Locate the cell with the specified text and output its [x, y] center coordinate. 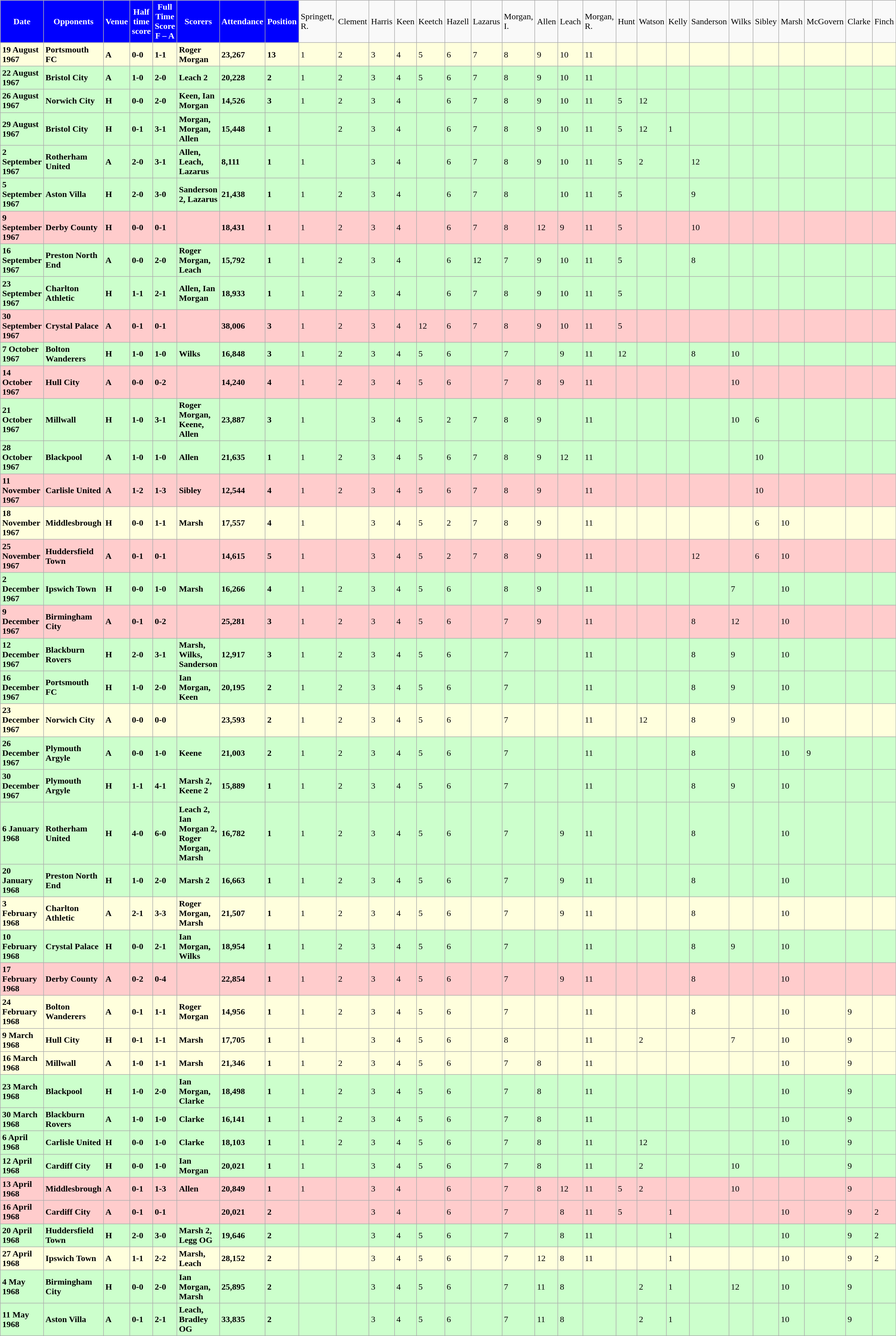
Roger Morgan, Marsh [198, 913]
16 March 1968 [22, 1063]
25,281 [242, 622]
Attendance [242, 21]
4-0 [141, 833]
4-1 [165, 786]
10 February 1968 [22, 946]
Marsh 2, Keene 2 [198, 786]
4 May 1968 [22, 1286]
21,346 [242, 1063]
Leach, Bradley OG [198, 1319]
18,498 [242, 1091]
14,956 [242, 1012]
18,431 [242, 227]
30 December 1967 [22, 786]
Venue [117, 21]
18,954 [242, 946]
Harris [382, 21]
Lazarus [487, 21]
17 February 1968 [22, 979]
0-4 [165, 979]
21 October 1967 [22, 420]
21,003 [242, 753]
3 February 1968 [22, 913]
6-0 [165, 833]
Clement [352, 21]
Allen, Ian Morgan [198, 293]
McGovern [825, 21]
19,646 [242, 1235]
1-2 [141, 490]
Ian Morgan, Keen [198, 687]
Keen [406, 21]
Ian Morgan, Marsh [198, 1286]
Ian Morgan [198, 1165]
12 December 1967 [22, 654]
Roger Morgan, Keene, Allen [198, 420]
16 April 1968 [22, 1212]
14,526 [242, 101]
23 December 1967 [22, 720]
9 December 1967 [22, 622]
38,006 [242, 326]
12 April 1968 [22, 1165]
Keen, Ian Morgan [198, 101]
15,792 [242, 260]
Keene [198, 753]
30 March 1968 [22, 1119]
20 April 1968 [22, 1235]
14,615 [242, 556]
20,228 [242, 78]
26 August 1967 [22, 101]
16,782 [242, 833]
9 March 1968 [22, 1040]
19 August 1967 [22, 54]
20 January 1968 [22, 880]
2 December 1967 [22, 589]
Morgan, R. [599, 21]
Roger Morgan, Leach [198, 260]
33,835 [242, 1319]
21,507 [242, 913]
Leach 2 [198, 78]
12,917 [242, 654]
25 November 1967 [22, 556]
17,705 [242, 1040]
28 October 1967 [22, 457]
Marsh, Leach [198, 1258]
Finch [884, 21]
12,544 [242, 490]
27 April 1968 [22, 1258]
2-2 [165, 1258]
26 December 1967 [22, 753]
22 August 1967 [22, 78]
Full Time ScoreF – A [165, 21]
Ian Morgan, Clarke [198, 1091]
11 November 1967 [22, 490]
13 April 1968 [22, 1189]
16 September 1967 [22, 260]
18,933 [242, 293]
5 September 1967 [22, 194]
18 November 1967 [22, 523]
Marsh 2 [198, 880]
Watson [652, 21]
9 September 1967 [22, 227]
Keetch [431, 21]
20,195 [242, 687]
14 October 1967 [22, 382]
6 April 1968 [22, 1143]
Sanderson [709, 21]
Position [282, 21]
13 [282, 54]
21,438 [242, 194]
Marsh 2, Legg OG [198, 1235]
17,557 [242, 523]
23 March 1968 [22, 1091]
11 May 1968 [22, 1319]
28,152 [242, 1258]
16,141 [242, 1119]
Springett, R. [317, 21]
Sanderson 2, Lazarus [198, 194]
16,266 [242, 589]
Hazell [458, 21]
Date [22, 21]
2 September 1967 [22, 162]
Leach [570, 21]
Ian Morgan, Wilks [198, 946]
Opponents [73, 21]
Half time score [141, 21]
23 September 1967 [22, 293]
30 September 1967 [22, 326]
23,593 [242, 720]
Morgan, I. [519, 21]
29 August 1967 [22, 129]
7 October 1967 [22, 354]
16 December 1967 [22, 687]
15,889 [242, 786]
14,240 [242, 382]
18,103 [242, 1143]
25,895 [242, 1286]
Hunt [626, 21]
23,267 [242, 54]
Marsh, Wilks, Sanderson [198, 654]
6 January 1968 [22, 833]
24 February 1968 [22, 1012]
15,448 [242, 129]
22,854 [242, 979]
21,635 [242, 457]
16,848 [242, 354]
23,887 [242, 420]
3-3 [165, 913]
16,663 [242, 880]
Scorers [198, 21]
20,849 [242, 1189]
Allen, Leach, Lazarus [198, 162]
Morgan, Morgan, Allen [198, 129]
8,111 [242, 162]
Leach 2, Ian Morgan 2, Roger Morgan, Marsh [198, 833]
Kelly [678, 21]
